Provide the [X, Y] coordinate of the cell's center where the given text is located.  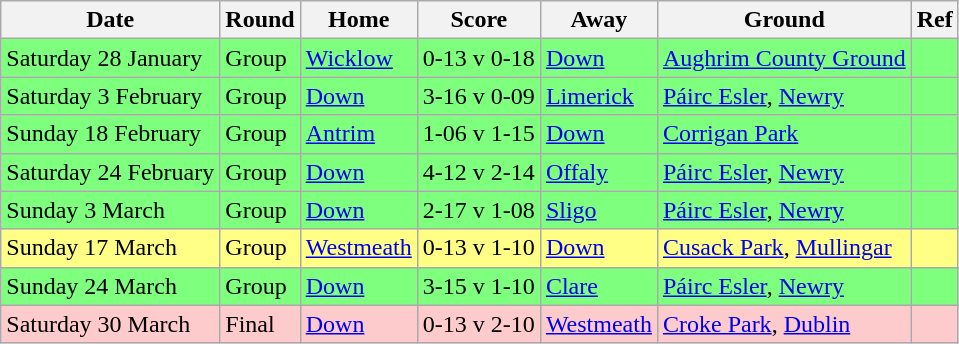
Sunday 24 March [110, 286]
Sunday 18 February [110, 134]
Ref [934, 20]
Date [110, 20]
Saturday 24 February [110, 172]
Ground [784, 20]
Aughrim County Ground [784, 58]
Round [260, 20]
Home [358, 20]
Away [598, 20]
Clare [598, 286]
Offaly [598, 172]
3-16 v 0-09 [478, 96]
0-13 v 1-10 [478, 248]
0-13 v 2-10 [478, 324]
1-06 v 1-15 [478, 134]
0-13 v 0-18 [478, 58]
Saturday 30 March [110, 324]
3-15 v 1-10 [478, 286]
Sunday 3 March [110, 210]
Antrim [358, 134]
Wicklow [358, 58]
Saturday 3 February [110, 96]
Sligo [598, 210]
Sunday 17 March [110, 248]
Corrigan Park [784, 134]
4-12 v 2-14 [478, 172]
Final [260, 324]
2-17 v 1-08 [478, 210]
Cusack Park, Mullingar [784, 248]
Score [478, 20]
Limerick [598, 96]
Saturday 28 January [110, 58]
Croke Park, Dublin [784, 324]
